Identify which cell holds the provided text, then report its [x, y] central coordinate. 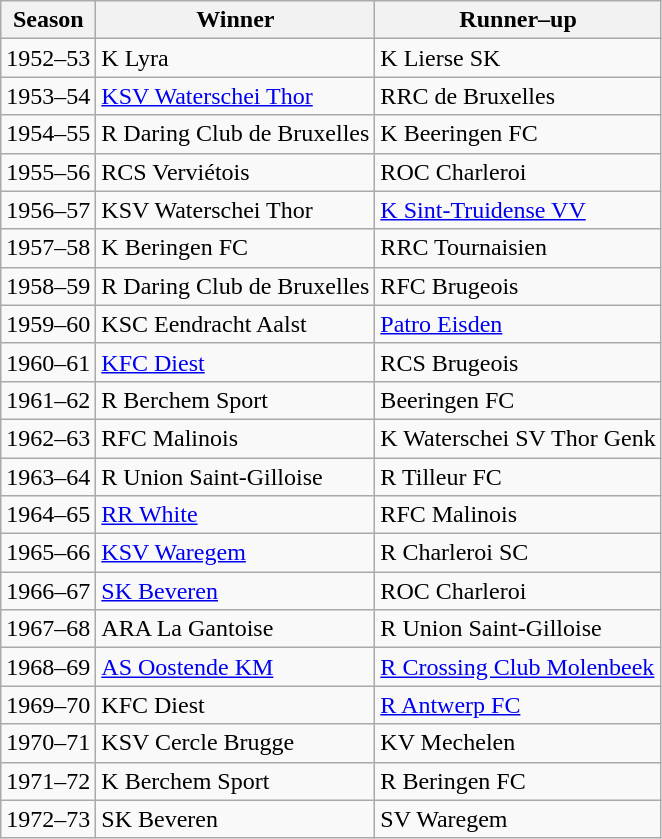
1957–58 [48, 248]
Winner [236, 20]
RCS Brugeois [518, 362]
R Beringen FC [518, 781]
K Berchem Sport [236, 781]
RCS Verviétois [236, 172]
R Tilleur FC [518, 477]
1959–60 [48, 324]
RRC Tournaisien [518, 248]
1970–71 [48, 743]
K Sint-Truidense VV [518, 210]
1968–69 [48, 667]
KV Mechelen [518, 743]
1960–61 [48, 362]
RRC de Bruxelles [518, 96]
1969–70 [48, 705]
1964–65 [48, 515]
K Beeringen FC [518, 134]
1962–63 [48, 438]
Patro Eisden [518, 324]
AS Oostende KM [236, 667]
KSC Eendracht Aalst [236, 324]
Season [48, 20]
RR White [236, 515]
1971–72 [48, 781]
Beeringen FC [518, 400]
1966–67 [48, 591]
R Berchem Sport [236, 400]
1967–68 [48, 629]
1958–59 [48, 286]
R Crossing Club Molenbeek [518, 667]
K Waterschei SV Thor Genk [518, 438]
K Lierse SK [518, 58]
1965–66 [48, 553]
KSV Waregem [236, 553]
Runner–up [518, 20]
K Lyra [236, 58]
1963–64 [48, 477]
1952–53 [48, 58]
RFC Brugeois [518, 286]
K Beringen FC [236, 248]
1961–62 [48, 400]
SV Waregem [518, 819]
1953–54 [48, 96]
1954–55 [48, 134]
1955–56 [48, 172]
ARA La Gantoise [236, 629]
KSV Cercle Brugge [236, 743]
1956–57 [48, 210]
1972–73 [48, 819]
R Charleroi SC [518, 553]
R Antwerp FC [518, 705]
